Return (x, y) of the center of cell containing provided text 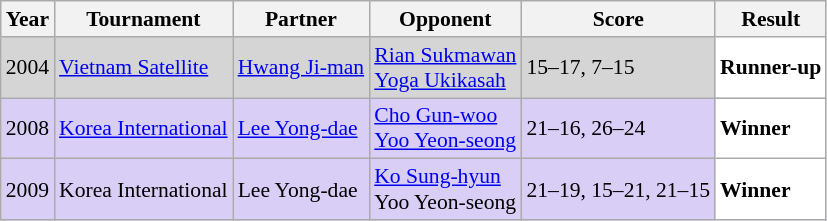
Vietnam Satellite (144, 68)
2004 (28, 68)
Ko Sung-hyun Yoo Yeon-seong (445, 190)
21–19, 15–21, 21–15 (618, 190)
Rian Sukmawan Yoga Ukikasah (445, 68)
Opponent (445, 19)
Year (28, 19)
Result (770, 19)
Tournament (144, 19)
2008 (28, 128)
21–16, 26–24 (618, 128)
Hwang Ji-man (302, 68)
Partner (302, 19)
Cho Gun-woo Yoo Yeon-seong (445, 128)
Runner-up (770, 68)
2009 (28, 190)
Score (618, 19)
15–17, 7–15 (618, 68)
